Detect which cell encompasses the target text, then output its (X, Y) center coordinate. 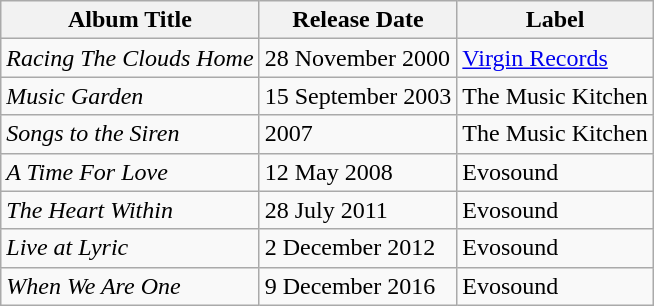
The Heart Within (130, 210)
Release Date (358, 20)
12 May 2008 (358, 172)
Virgin Records (555, 58)
9 December 2016 (358, 286)
2007 (358, 134)
Racing The Clouds Home (130, 58)
28 November 2000 (358, 58)
A Time For Love (130, 172)
Live at Lyric (130, 248)
When We Are One (130, 286)
28 July 2011 (358, 210)
Label (555, 20)
2 December 2012 (358, 248)
Music Garden (130, 96)
Album Title (130, 20)
Songs to the Siren (130, 134)
15 September 2003 (358, 96)
